Provide the [x, y] coordinate of the cell's center where the given text is located.  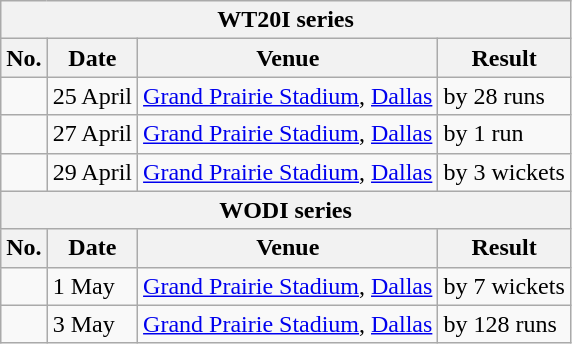
by 1 run [504, 134]
3 May [92, 324]
by 28 runs [504, 96]
by 3 wickets [504, 172]
27 April [92, 134]
by 7 wickets [504, 286]
by 128 runs [504, 324]
WODI series [286, 210]
29 April [92, 172]
25 April [92, 96]
1 May [92, 286]
WT20I series [286, 20]
